Locate the cell with the specified text and output its (x, y) center coordinate. 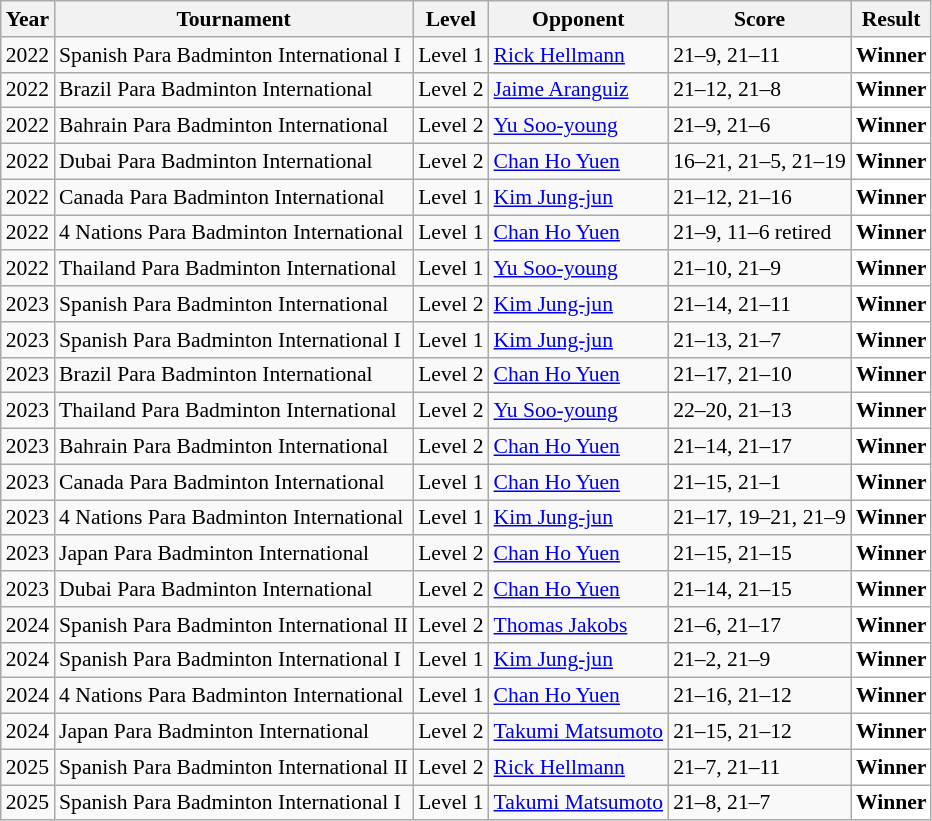
21–14, 21–11 (760, 304)
21–8, 21–7 (760, 803)
21–7, 21–11 (760, 767)
21–14, 21–15 (760, 589)
Jaime Aranguiz (579, 90)
21–9, 21–11 (760, 55)
21–15, 21–15 (760, 554)
22–20, 21–13 (760, 411)
Score (760, 19)
16–21, 21–5, 21–19 (760, 162)
21–10, 21–9 (760, 269)
21–15, 21–1 (760, 482)
Year (28, 19)
21–17, 21–10 (760, 375)
21–9, 11–6 retired (760, 233)
Thomas Jakobs (579, 625)
21–6, 21–17 (760, 625)
21–15, 21–12 (760, 732)
21–13, 21–7 (760, 340)
21–2, 21–9 (760, 660)
21–9, 21–6 (760, 126)
21–16, 21–12 (760, 696)
21–12, 21–8 (760, 90)
Level (450, 19)
21–12, 21–16 (760, 197)
21–17, 19–21, 21–9 (760, 518)
21–14, 21–17 (760, 447)
Spanish Para Badminton International (234, 304)
Tournament (234, 19)
Result (892, 19)
Opponent (579, 19)
